Determine the (X, Y) coordinate at the center of the cell enclosing the given text.  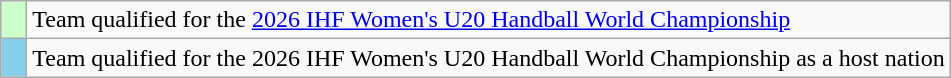
Team qualified for the 2026 IHF Women's U20 Handball World Championship (488, 20)
Team qualified for the 2026 IHF Women's U20 Handball World Championship as a host nation (488, 58)
